For the text-containing cell, return its midpoint in [x, y] coordinate format. 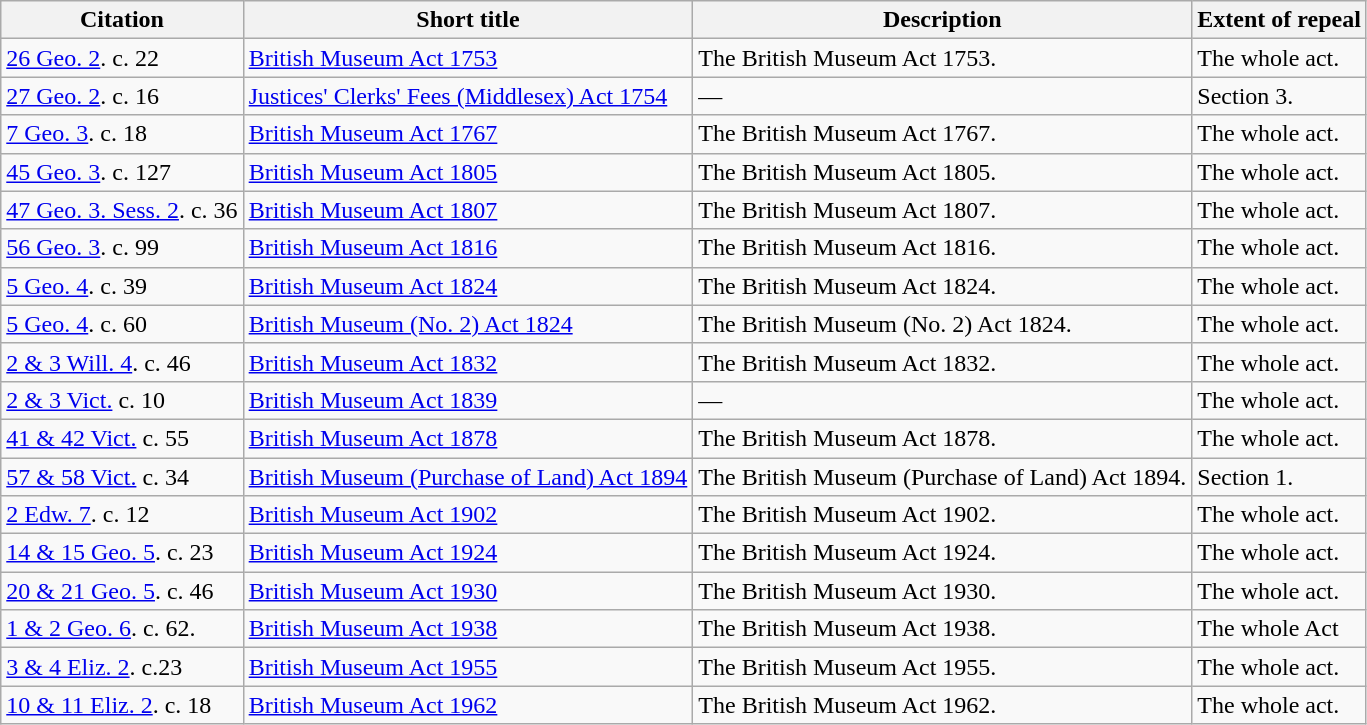
27 Geo. 2. c. 16 [122, 96]
British Museum Act 1753 [468, 58]
The British Museum (No. 2) Act 1824. [942, 324]
14 & 15 Geo. 5. c. 23 [122, 553]
Citation [122, 20]
2 Edw. 7. c. 12 [122, 515]
Section 1. [1280, 477]
5 Geo. 4. c. 39 [122, 286]
British Museum Act 1938 [468, 629]
Justices' Clerks' Fees (Middlesex) Act 1754 [468, 96]
The British Museum Act 1805. [942, 172]
British Museum Act 1839 [468, 400]
The British Museum Act 1938. [942, 629]
26 Geo. 2. c. 22 [122, 58]
2 & 3 Vict. c. 10 [122, 400]
British Museum Act 1878 [468, 438]
The British Museum Act 1878. [942, 438]
Description [942, 20]
British Museum Act 1816 [468, 248]
2 & 3 Will. 4. c. 46 [122, 362]
7 Geo. 3. c. 18 [122, 134]
The British Museum Act 1930. [942, 591]
The British Museum Act 1824. [942, 286]
47 Geo. 3. Sess. 2. c. 36 [122, 210]
5 Geo. 4. c. 60 [122, 324]
The British Museum Act 1902. [942, 515]
British Museum Act 1807 [468, 210]
British Museum Act 1902 [468, 515]
The British Museum Act 1753. [942, 58]
British Museum Act 1924 [468, 553]
Short title [468, 20]
The British Museum Act 1807. [942, 210]
The whole Act [1280, 629]
57 & 58 Vict. c. 34 [122, 477]
The British Museum Act 1924. [942, 553]
The British Museum Act 1962. [942, 705]
British Museum Act 1955 [468, 667]
British Museum (No. 2) Act 1824 [468, 324]
Extent of repeal [1280, 20]
The British Museum Act 1955. [942, 667]
45 Geo. 3. c. 127 [122, 172]
Section 3. [1280, 96]
20 & 21 Geo. 5. c. 46 [122, 591]
British Museum (Purchase of Land) Act 1894 [468, 477]
British Museum Act 1805 [468, 172]
British Museum Act 1824 [468, 286]
The British Museum (Purchase of Land) Act 1894. [942, 477]
10 & 11 Eliz. 2. c. 18 [122, 705]
British Museum Act 1962 [468, 705]
The British Museum Act 1767. [942, 134]
British Museum Act 1832 [468, 362]
The British Museum Act 1832. [942, 362]
British Museum Act 1767 [468, 134]
56 Geo. 3. c. 99 [122, 248]
41 & 42 Vict. c. 55 [122, 438]
1 & 2 Geo. 6. c. 62. [122, 629]
British Museum Act 1930 [468, 591]
3 & 4 Eliz. 2. c.23 [122, 667]
The British Museum Act 1816. [942, 248]
